Pinpoint the cell where the given text exists, returning its (X, Y) midpoint coordinate. 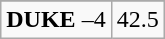
DUKE –4 (56, 20)
42.5 (138, 20)
